Capture the cell that displays the provided text and extract its (X, Y) central coordinate. 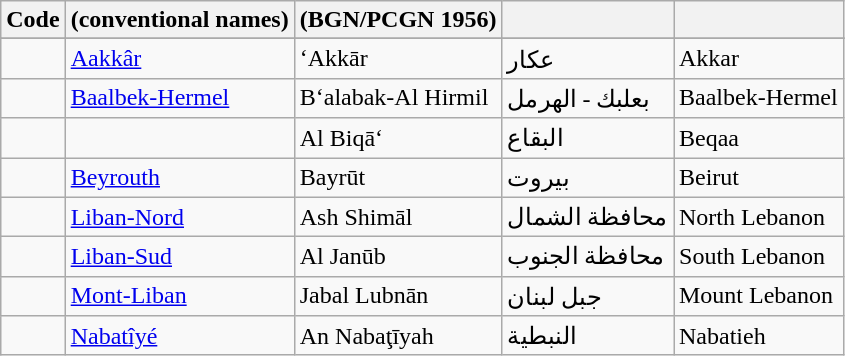
Beirut (759, 178)
Akkar (759, 59)
بيروت (588, 178)
An Nabaţīyah (398, 336)
(conventional names) (180, 20)
Al Biqā‘ (398, 138)
جبل لبنان (588, 296)
B‘alabak-Al Hirmil (398, 98)
عكار (588, 59)
محافظة الشمال (588, 217)
Mont-Liban (180, 296)
(BGN/PCGN 1956) (398, 20)
Aakkâr (180, 59)
Liban-Nord (180, 217)
Code (33, 20)
North Lebanon (759, 217)
Mount Lebanon (759, 296)
Liban-Sud (180, 257)
Ash Shimāl (398, 217)
البقاع (588, 138)
‘Akkār (398, 59)
Beqaa (759, 138)
Nabatîyé (180, 336)
النبطية (588, 336)
محافظة الجنوب (588, 257)
Beyrouth (180, 178)
Nabatieh (759, 336)
Bayrūt (398, 178)
بعلبك - الهرمل (588, 98)
South Lebanon (759, 257)
Al Janūb (398, 257)
Jabal Lubnān (398, 296)
